Identify which cell holds the provided text, then report its [X, Y] central coordinate. 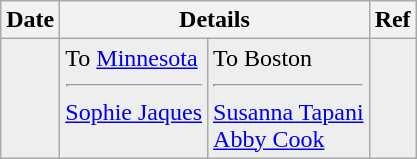
To MinnesotaSophie Jaques [134, 98]
Details [214, 20]
Ref [392, 20]
To BostonSusanna TapaniAbby Cook [289, 98]
Date [30, 20]
